Search for the cell housing the specified text and yield its [x, y] center coordinate. 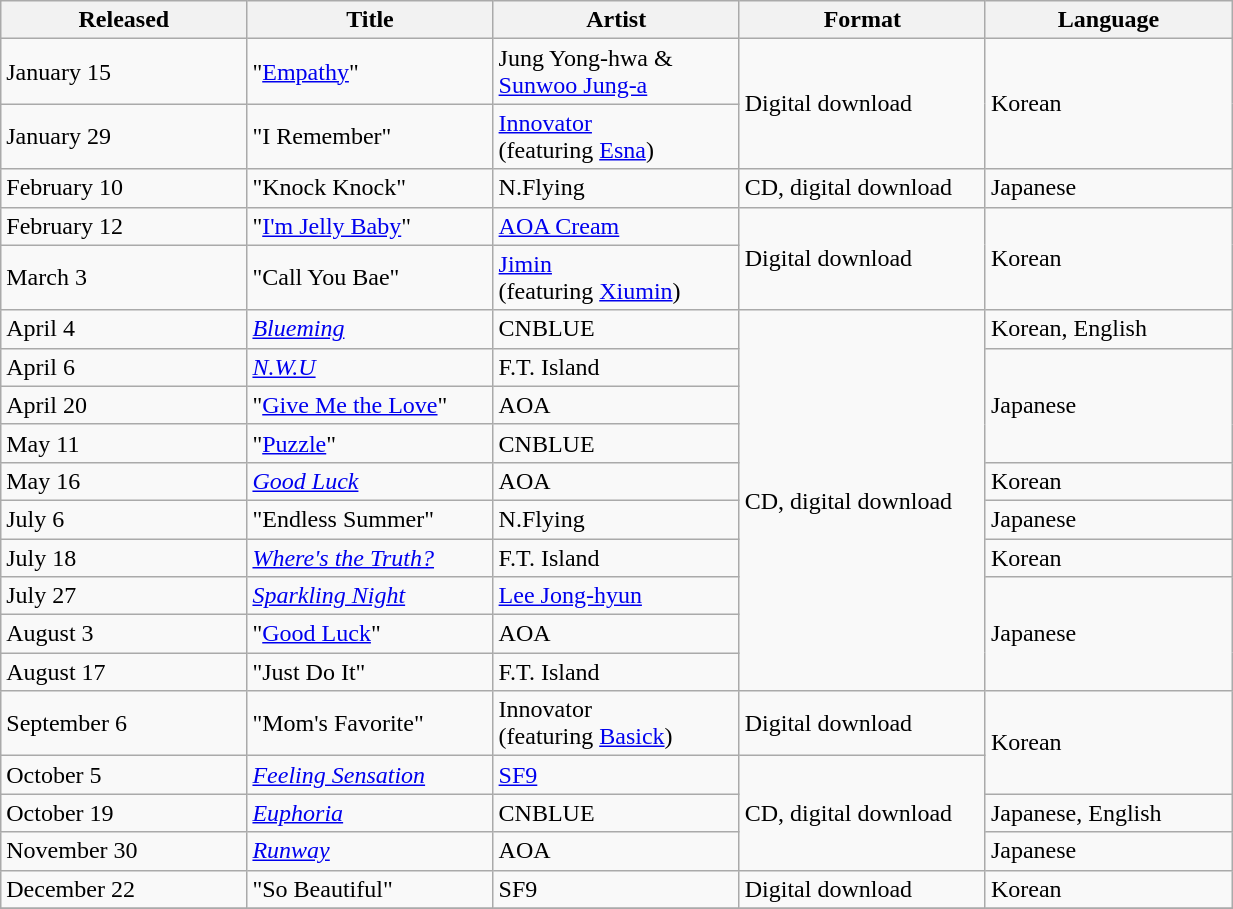
February 12 [124, 226]
April 4 [124, 329]
Jimin (featuring Xiumin) [616, 278]
"Call You Bae" [370, 278]
Artist [616, 20]
March 3 [124, 278]
Euphoria [370, 813]
September 6 [124, 724]
Jung Yong-hwa & Sunwoo Jung-a [616, 72]
April 6 [124, 367]
"Good Luck" [370, 634]
"So Beautiful" [370, 889]
July 27 [124, 596]
"Puzzle" [370, 443]
February 10 [124, 188]
Korean, English [1108, 329]
May 11 [124, 443]
"Just Do It" [370, 672]
Released [124, 20]
"I Remember" [370, 136]
AOA Cream [616, 226]
Where's the Truth? [370, 557]
"Endless Summer" [370, 519]
Feeling Sensation [370, 775]
Format [862, 20]
November 30 [124, 851]
July 18 [124, 557]
Runway [370, 851]
Lee Jong-hyun [616, 596]
December 22 [124, 889]
Sparkling Night [370, 596]
Language [1108, 20]
August 17 [124, 672]
"Knock Knock" [370, 188]
July 6 [124, 519]
April 20 [124, 405]
Good Luck [370, 481]
January 15 [124, 72]
Innovator (featuring Basick) [616, 724]
Title [370, 20]
August 3 [124, 634]
"Give Me the Love" [370, 405]
Japanese, English [1108, 813]
"Mom's Favorite" [370, 724]
October 5 [124, 775]
"Empathy" [370, 72]
October 19 [124, 813]
January 29 [124, 136]
"I'm Jelly Baby" [370, 226]
May 16 [124, 481]
Blueming [370, 329]
Innovator (featuring Esna) [616, 136]
N.W.U [370, 367]
